Output the [X, Y] coordinate of the center of the cell containing the given text.  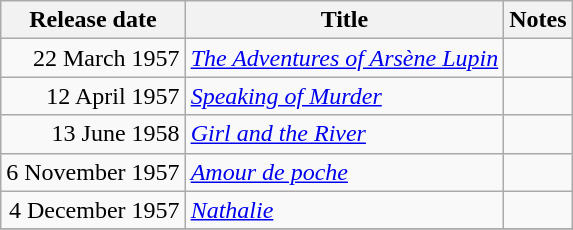
Amour de poche [344, 172]
Title [344, 20]
Speaking of Murder [344, 96]
4 December 1957 [93, 210]
Release date [93, 20]
12 April 1957 [93, 96]
The Adventures of Arsène Lupin [344, 58]
Notes [538, 20]
Nathalie [344, 210]
13 June 1958 [93, 134]
6 November 1957 [93, 172]
Girl and the River [344, 134]
22 March 1957 [93, 58]
